Determine the [x, y] coordinate at the center of the cell enclosing the given text.  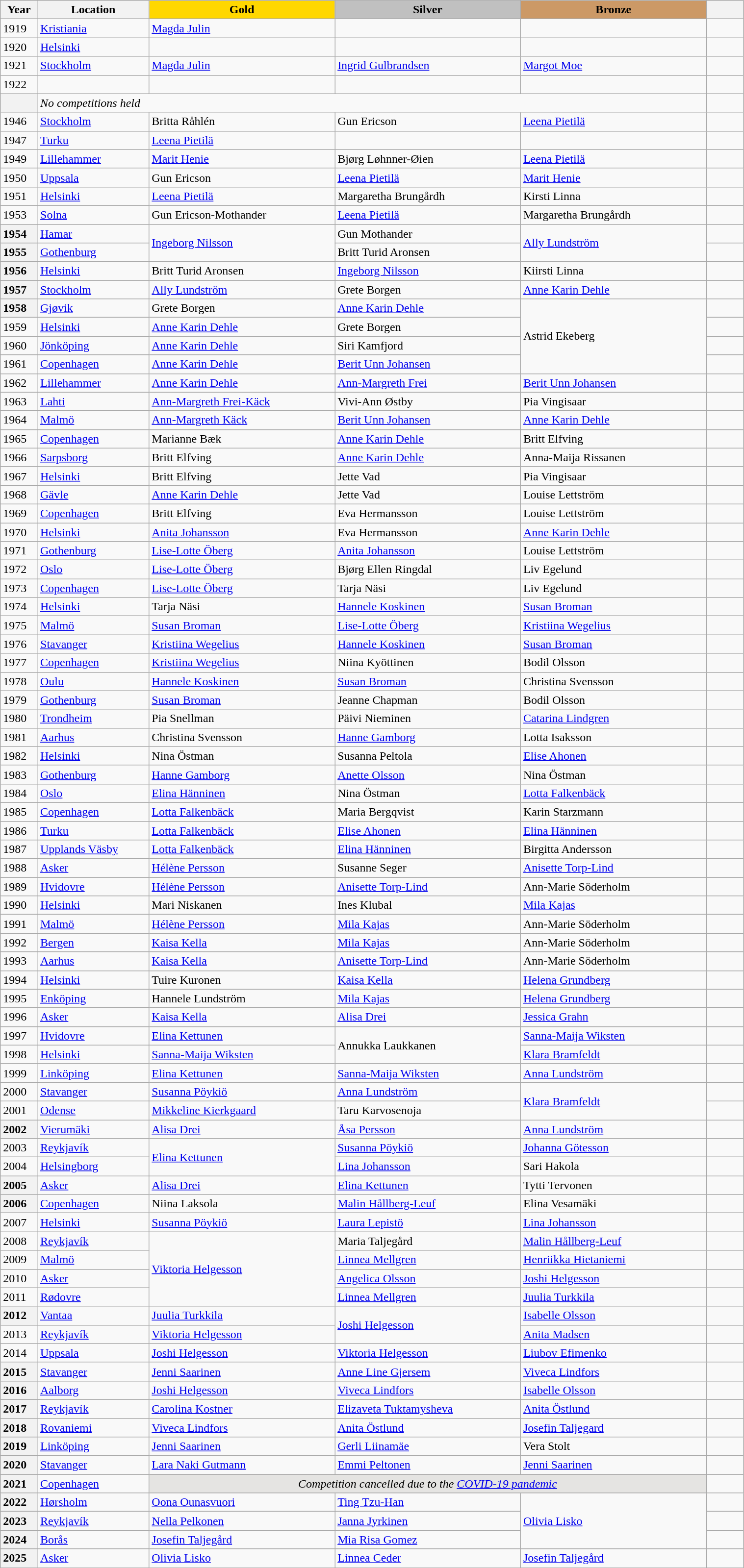
1962 [19, 383]
1980 [19, 719]
Niina Kyöttinen [428, 663]
1970 [19, 532]
Silver [428, 10]
Anita Madsen [613, 1334]
Mikkeline Kierkgaard [242, 1110]
Emmi Peltonen [428, 1465]
Gävle [93, 495]
2016 [19, 1390]
1985 [19, 812]
2025 [19, 1558]
Competition cancelled due to the COVID-19 pandemic [428, 1484]
Anne Line Gjersem [428, 1371]
1972 [19, 570]
Aalborg [93, 1390]
1961 [19, 364]
Tuire Kuronen [242, 980]
Siri Kamfjord [428, 346]
Vivi-Ann Østby [428, 401]
2015 [19, 1371]
2022 [19, 1502]
1958 [19, 308]
1946 [19, 122]
1986 [19, 831]
1959 [19, 327]
1950 [19, 177]
1987 [19, 849]
1999 [19, 1073]
2024 [19, 1540]
Karin Starzmann [613, 812]
1989 [19, 887]
Annukka Laukkanen [428, 1045]
Taru Karvosenoja [428, 1110]
Pia Snellman [242, 719]
2014 [19, 1353]
Mia Risa Gomez [428, 1540]
Marianne Bæk [242, 439]
Jeanne Chapman [428, 700]
1968 [19, 495]
Gjøvik [93, 308]
1981 [19, 737]
Sarpsborg [93, 457]
Liubov Efimenko [613, 1353]
1956 [19, 271]
Rovaniemi [93, 1428]
Rødovre [93, 1297]
1964 [19, 420]
Vierumäki [93, 1129]
1977 [19, 663]
Johanna Götesson [613, 1148]
Anna-Maija Rissanen [613, 457]
2009 [19, 1260]
2003 [19, 1148]
1963 [19, 401]
2000 [19, 1092]
Gold [242, 10]
Janna Jyrkinen [428, 1521]
1998 [19, 1054]
Oona Ounasvuori [242, 1502]
2001 [19, 1110]
1965 [19, 439]
2007 [19, 1222]
Angelica Olsson [428, 1278]
2002 [19, 1129]
Odense [93, 1110]
1967 [19, 476]
Elina Vesamäki [613, 1204]
2023 [19, 1521]
1984 [19, 793]
1921 [19, 66]
Kirsti Linna [613, 196]
1960 [19, 346]
Henriikka Hietaniemi [613, 1260]
Ann-Margreth Frei [428, 383]
Catarina Lindgren [613, 719]
Maria Taljegård [428, 1241]
Päivi Nieminen [428, 719]
Borås [93, 1540]
1951 [19, 196]
Lara Naki Gutmann [242, 1465]
1994 [19, 980]
Bjørg Løhnner-Øien [428, 159]
Lotta Isaksson [613, 737]
2020 [19, 1465]
1975 [19, 625]
Enköping [93, 998]
1966 [19, 457]
1978 [19, 681]
Year [19, 10]
Solna [93, 215]
Maria Bergqvist [428, 812]
2021 [19, 1484]
No competitions held [372, 103]
Birgitta Andersson [613, 849]
Gun Mothander [428, 234]
1920 [19, 47]
Susanne Seger [428, 868]
1973 [19, 588]
1971 [19, 551]
Niina Laksola [242, 1204]
Carolina Kostner [242, 1409]
1990 [19, 905]
1993 [19, 961]
Lahti [93, 401]
Jönköping [93, 346]
1995 [19, 998]
Bergen [93, 943]
Anette Olsson [428, 774]
Margot Moe [613, 66]
1982 [19, 756]
1949 [19, 159]
Sari Hakola [613, 1167]
Åsa Persson [428, 1129]
1919 [19, 28]
1974 [19, 607]
Britta Råhlén [242, 122]
2010 [19, 1278]
2013 [19, 1334]
2012 [19, 1316]
Josefin Taljegard [613, 1428]
1922 [19, 84]
2017 [19, 1409]
1983 [19, 774]
Oulu [93, 681]
1954 [19, 234]
1997 [19, 1036]
Gerli Liinamäe [428, 1446]
Ann-Margreth Frei-Käck [242, 401]
1991 [19, 924]
Laura Lepistö [428, 1222]
Hamar [93, 234]
1979 [19, 700]
1969 [19, 513]
2008 [19, 1241]
1957 [19, 290]
Mari Niskanen [242, 905]
Gun Ericson-Mothander [242, 215]
Ingrid Gulbrandsen [428, 66]
Ann-Margreth Käck [242, 420]
Astrid Ekeberg [613, 336]
Elizaveta Tuktamysheva [428, 1409]
1947 [19, 140]
1996 [19, 1017]
Hørsholm [93, 1502]
Helsingborg [93, 1167]
2006 [19, 1204]
Upplands Väsby [93, 849]
2004 [19, 1167]
Susanna Peltola [428, 756]
Jessica Grahn [613, 1017]
2018 [19, 1428]
1988 [19, 868]
Tytti Tervonen [613, 1185]
Kristiania [93, 28]
1992 [19, 943]
Ines Klubal [428, 905]
1955 [19, 252]
2005 [19, 1185]
2011 [19, 1297]
Linnea Ceder [428, 1558]
Vantaa [93, 1316]
Ting Tzu-Han [428, 1502]
2019 [19, 1446]
1976 [19, 644]
Trondheim [93, 719]
Bronze [613, 10]
Hannele Lundström [242, 998]
Location [93, 10]
Nella Pelkonen [242, 1521]
Vera Stolt [613, 1446]
Bjørg Ellen Ringdal [428, 570]
1953 [19, 215]
Kiirsti Linna [613, 271]
